For the text-containing cell, return its midpoint in [X, Y] coordinate format. 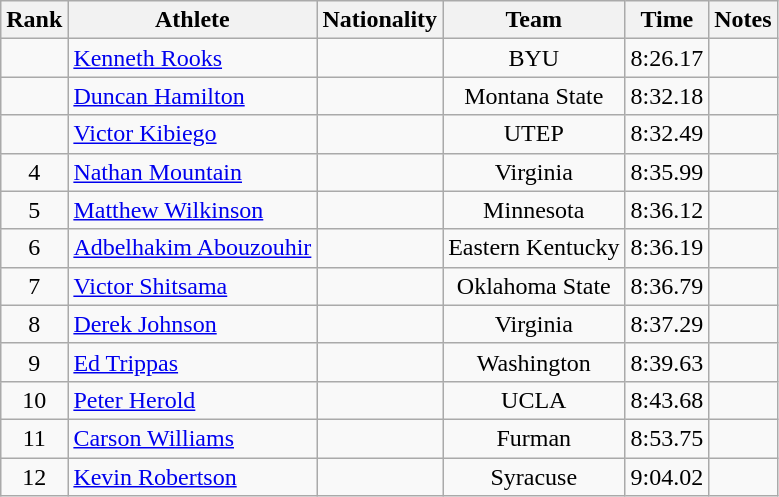
Derek Johnson [192, 324]
Duncan Hamilton [192, 96]
6 [34, 248]
Eastern Kentucky [534, 248]
Peter Herold [192, 400]
8:39.63 [667, 362]
Kevin Robertson [192, 477]
8:26.17 [667, 58]
Athlete [192, 20]
Nathan Mountain [192, 172]
7 [34, 286]
Ed Trippas [192, 362]
Team [534, 20]
9:04.02 [667, 477]
Adbelhakim Abouzouhir [192, 248]
8:37.29 [667, 324]
8:36.12 [667, 210]
Matthew Wilkinson [192, 210]
BYU [534, 58]
5 [34, 210]
8 [34, 324]
Notes [743, 20]
8:53.75 [667, 438]
Kenneth Rooks [192, 58]
8:43.68 [667, 400]
12 [34, 477]
UCLA [534, 400]
8:36.19 [667, 248]
Victor Shitsama [192, 286]
Time [667, 20]
Montana State [534, 96]
Minnesota [534, 210]
9 [34, 362]
8:32.49 [667, 134]
Nationality [380, 20]
11 [34, 438]
10 [34, 400]
Furman [534, 438]
8:35.99 [667, 172]
Oklahoma State [534, 286]
Washington [534, 362]
Victor Kibiego [192, 134]
8:32.18 [667, 96]
8:36.79 [667, 286]
4 [34, 172]
Carson Williams [192, 438]
Rank [34, 20]
UTEP [534, 134]
Syracuse [534, 477]
